From the cell containing the given text, extract its center point as (x, y) coordinate. 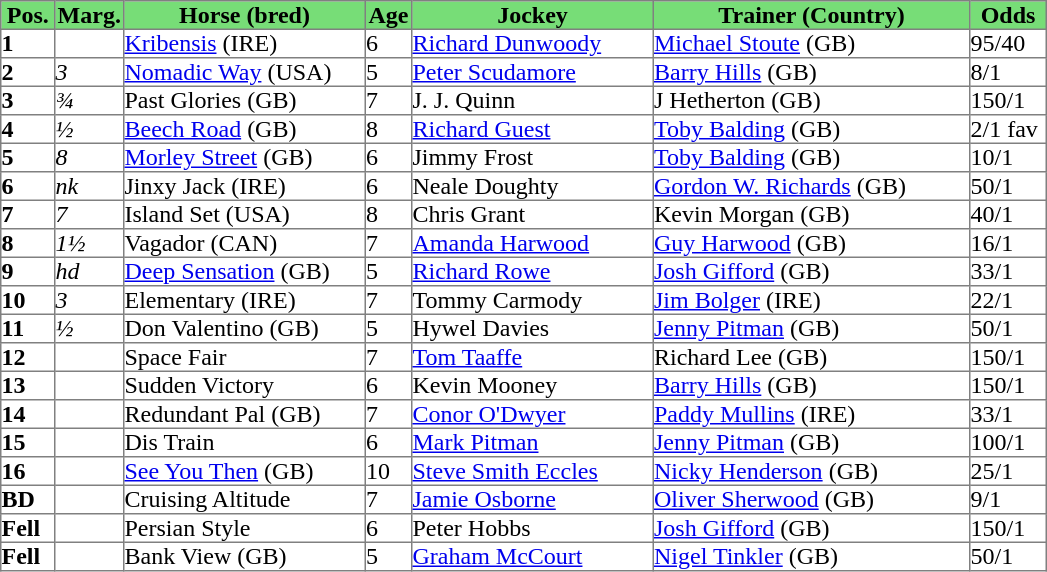
9/1 (1008, 499)
Graham McCourt (533, 556)
16 (28, 471)
Oliver Sherwood (GB) (811, 499)
Persian Style (245, 528)
Elementary (IRE) (245, 300)
nk (90, 186)
14 (28, 414)
Tommy Carmody (533, 300)
16/1 (1008, 243)
15 (28, 442)
Cruising Altitude (245, 499)
Jamie Osborne (533, 499)
Neale Doughty (533, 186)
J Hetherton (GB) (811, 100)
Don Valentino (GB) (245, 328)
Odds (1008, 15)
12 (28, 357)
2/1 fav (1008, 129)
Jinxy Jack (IRE) (245, 186)
See You Then (GB) (245, 471)
Richard Lee (GB) (811, 357)
Kribensis (IRE) (245, 43)
Conor O'Dwyer (533, 414)
Past Glories (GB) (245, 100)
Kevin Mooney (533, 385)
Gordon W. Richards (GB) (811, 186)
Tom Taaffe (533, 357)
40/1 (1008, 214)
Richard Guest (533, 129)
Peter Hobbs (533, 528)
Horse (bred) (245, 15)
hd (90, 271)
9 (28, 271)
22/1 (1008, 300)
Amanda Harwood (533, 243)
8/1 (1008, 72)
Bank View (GB) (245, 556)
Chris Grant (533, 214)
Island Set (USA) (245, 214)
4 (28, 129)
2 (28, 72)
Dis Train (245, 442)
Steve Smith Eccles (533, 471)
Richard Rowe (533, 271)
10/1 (1008, 157)
Marg. (90, 15)
Sudden Victory (245, 385)
95/40 (1008, 43)
Hywel Davies (533, 328)
Age (388, 15)
25/1 (1008, 471)
Peter Scudamore (533, 72)
13 (28, 385)
Space Fair (245, 357)
Morley Street (GB) (245, 157)
BD (28, 499)
Michael Stoute (GB) (811, 43)
Jim Bolger (IRE) (811, 300)
Redundant Pal (GB) (245, 414)
Paddy Mullins (IRE) (811, 414)
1½ (90, 243)
100/1 (1008, 442)
Vagador (CAN) (245, 243)
J. J. Quinn (533, 100)
Richard Dunwoody (533, 43)
Kevin Morgan (GB) (811, 214)
Nomadic Way (USA) (245, 72)
Jimmy Frost (533, 157)
Pos. (28, 15)
Trainer (Country) (811, 15)
Mark Pitman (533, 442)
1 (28, 43)
¾ (90, 100)
Beech Road (GB) (245, 129)
Jockey (533, 15)
Nicky Henderson (GB) (811, 471)
Deep Sensation (GB) (245, 271)
Guy Harwood (GB) (811, 243)
Nigel Tinkler (GB) (811, 556)
11 (28, 328)
